Extract the [X, Y] coordinate from the center of the cell holding the provided text.  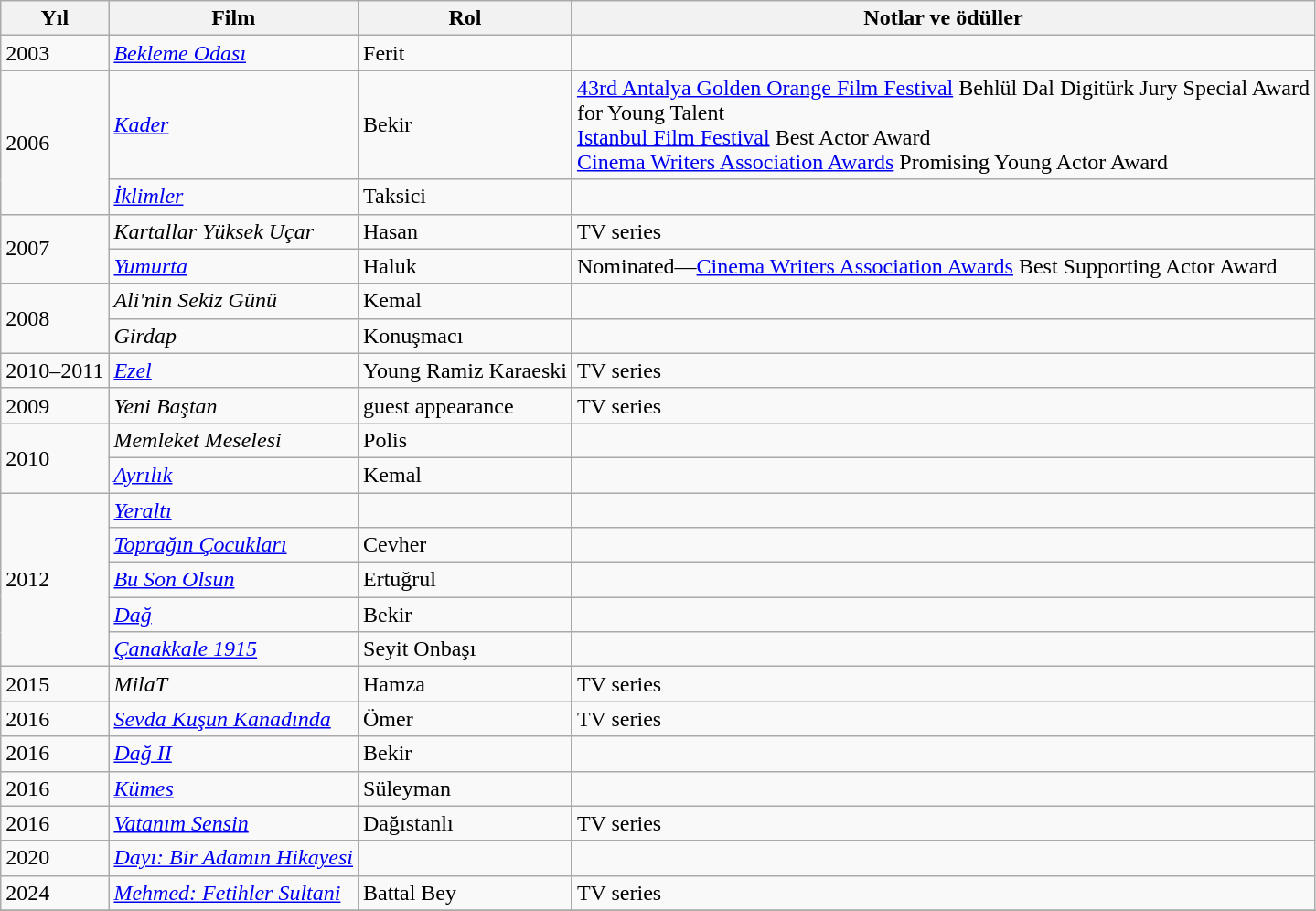
MilaT [234, 684]
Seyit Onbaşı [465, 649]
Bekleme Odası [234, 53]
Haluk [465, 266]
Memleket Meselesi [234, 440]
Film [234, 18]
Ömer [465, 719]
Mehmed: Fetihler Sultani [234, 893]
Yumurta [234, 266]
Ertuğrul [465, 580]
guest appearance [465, 405]
Ferit [465, 53]
Young Ramiz Karaeski [465, 370]
Girdap [234, 336]
Hamza [465, 684]
2009 [55, 405]
Hasan [465, 231]
Kartallar Yüksek Uçar [234, 231]
2024 [55, 893]
2020 [55, 858]
Kader [234, 124]
Vatanım Sensin [234, 823]
Konuşmacı [465, 336]
Toprağın Çocukları [234, 545]
Ezel [234, 370]
Dağ [234, 615]
Cevher [465, 545]
Dağıstanlı [465, 823]
İklimler [234, 197]
2003 [55, 53]
Süleyman [465, 788]
Sevda Kuşun Kanadında [234, 719]
2010 [55, 457]
2010–2011 [55, 370]
2008 [55, 318]
Taksici [465, 197]
Battal Bey [465, 893]
Rol [465, 18]
Polis [465, 440]
Çanakkale 1915 [234, 649]
Notlar ve ödüller [943, 18]
Nominated—Cinema Writers Association Awards Best Supporting Actor Award [943, 266]
Dağ II [234, 754]
Ali'nin Sekiz Günü [234, 301]
2012 [55, 579]
2007 [55, 249]
Kümes [234, 788]
2015 [55, 684]
Bu Son Olsun [234, 580]
Ayrılık [234, 475]
Yıl [55, 18]
Yeraltı [234, 509]
2006 [55, 143]
Yeni Baştan [234, 405]
Dayı: Bir Adamın Hikayesi [234, 858]
